Return the [x, y] coordinate for the center point of the cell that contains the specified text.  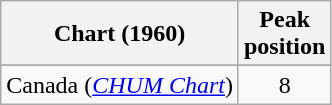
Canada (CHUM Chart) [120, 85]
8 [284, 85]
Chart (1960) [120, 34]
Peakposition [284, 34]
